Provide the [X, Y] coordinate of the cell's center where the given text is located.  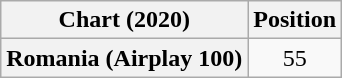
55 [295, 58]
Chart (2020) [124, 20]
Position [295, 20]
Romania (Airplay 100) [124, 58]
